For the text-containing cell, return its midpoint in [x, y] coordinate format. 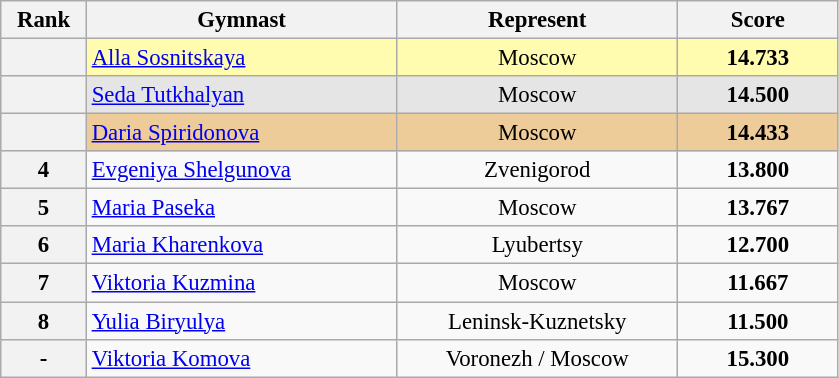
Daria Spiridonova [242, 133]
Yulia Biryulya [242, 321]
12.700 [758, 245]
11.667 [758, 283]
14.433 [758, 133]
Evgeniya Shelgunova [242, 170]
14.733 [758, 58]
8 [44, 321]
7 [44, 283]
Rank [44, 20]
5 [44, 208]
Gymnast [242, 20]
Zvenigorod [538, 170]
11.500 [758, 321]
Leninsk-Kuznetsky [538, 321]
13.767 [758, 208]
Seda Tutkhalyan [242, 95]
Represent [538, 20]
15.300 [758, 358]
Score [758, 20]
Lyubertsy [538, 245]
Viktoria Kuzmina [242, 283]
13.800 [758, 170]
14.500 [758, 95]
Maria Paseka [242, 208]
Alla Sosnitskaya [242, 58]
Maria Kharenkova [242, 245]
Voronezh / Moscow [538, 358]
6 [44, 245]
Viktoria Komova [242, 358]
- [44, 358]
4 [44, 170]
